For the text-containing cell, return its midpoint in [x, y] coordinate format. 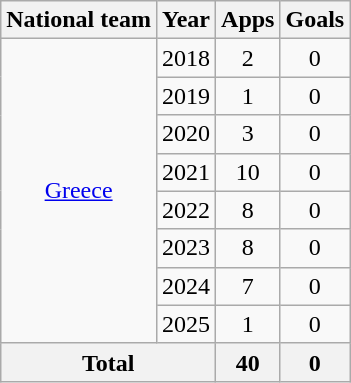
40 [248, 362]
2022 [186, 210]
Apps [248, 20]
2021 [186, 172]
Year [186, 20]
2024 [186, 286]
2019 [186, 96]
10 [248, 172]
2 [248, 58]
2020 [186, 134]
2023 [186, 248]
Greece [79, 191]
3 [248, 134]
7 [248, 286]
2025 [186, 324]
National team [79, 20]
Goals [315, 20]
2018 [186, 58]
Total [108, 362]
